Capture the cell that displays the provided text and extract its [X, Y] central coordinate. 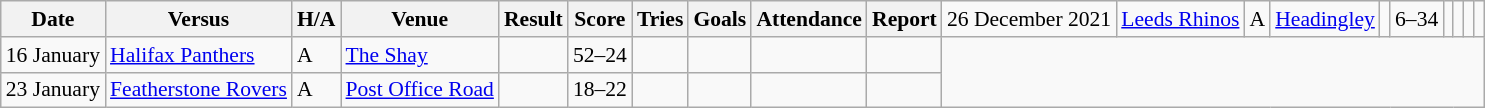
Leeds Rhinos [1180, 19]
Tries [660, 19]
Venue [419, 19]
26 December 2021 [1029, 19]
Goals [720, 19]
Score [600, 19]
52–24 [600, 55]
16 January [53, 55]
H/A [316, 19]
Report [904, 19]
Featherstone Rovers [198, 90]
6–34 [1416, 19]
Date [53, 19]
Result [534, 19]
Versus [198, 19]
Post Office Road [419, 90]
Attendance [809, 19]
23 January [53, 90]
Halifax Panthers [198, 55]
Headingley [1325, 19]
18–22 [600, 90]
The Shay [419, 55]
